For the text-containing cell, return its midpoint in [x, y] coordinate format. 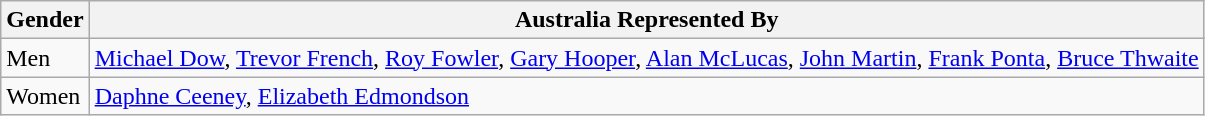
Men [45, 58]
Australia Represented By [646, 20]
Women [45, 96]
Michael Dow, Trevor French, Roy Fowler, Gary Hooper, Alan McLucas, John Martin, Frank Ponta, Bruce Thwaite [646, 58]
Daphne Ceeney, Elizabeth Edmondson [646, 96]
Gender [45, 20]
